Output the [X, Y] coordinate of the center of the cell containing the given text.  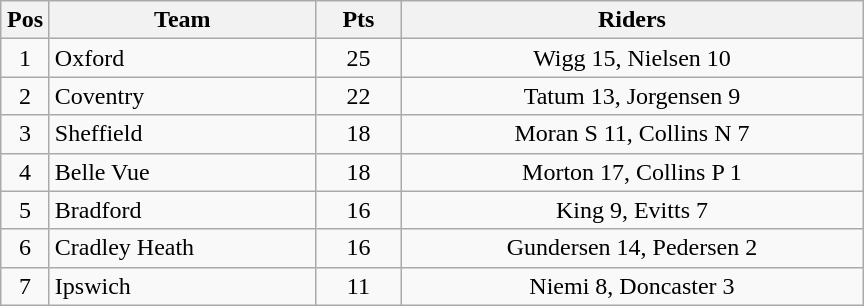
Tatum 13, Jorgensen 9 [632, 96]
1 [26, 58]
Oxford [182, 58]
Morton 17, Collins P 1 [632, 172]
3 [26, 134]
Pts [358, 20]
4 [26, 172]
Coventry [182, 96]
6 [26, 248]
Niemi 8, Doncaster 3 [632, 286]
King 9, Evitts 7 [632, 210]
11 [358, 286]
5 [26, 210]
Wigg 15, Nielsen 10 [632, 58]
Cradley Heath [182, 248]
Gundersen 14, Pedersen 2 [632, 248]
7 [26, 286]
Riders [632, 20]
Pos [26, 20]
Ipswich [182, 286]
Sheffield [182, 134]
22 [358, 96]
2 [26, 96]
Team [182, 20]
Belle Vue [182, 172]
Bradford [182, 210]
25 [358, 58]
Moran S 11, Collins N 7 [632, 134]
